Pinpoint the cell where the given text exists, returning its [X, Y] midpoint coordinate. 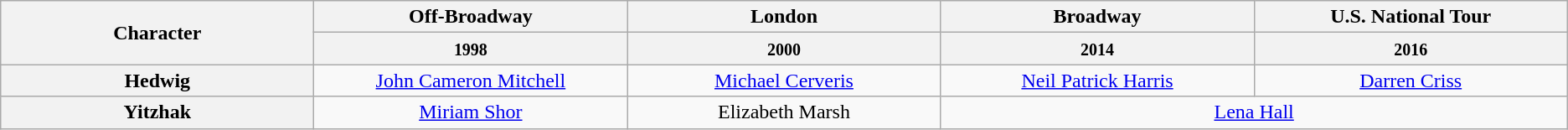
Elizabeth Marsh [784, 112]
Darren Criss [1411, 81]
2014 [1097, 49]
2016 [1411, 49]
John Cameron Mitchell [471, 81]
Michael Cerveris [784, 81]
Lena Hall [1254, 112]
Yitzhak [157, 112]
U.S. National Tour [1411, 17]
Character [157, 33]
Broadway [1097, 17]
Miriam Shor [471, 112]
Neil Patrick Harris [1097, 81]
1998 [471, 49]
London [784, 17]
Hedwig [157, 81]
Off-Broadway [471, 17]
2000 [784, 49]
